For the text-containing cell, return its midpoint in (X, Y) coordinate format. 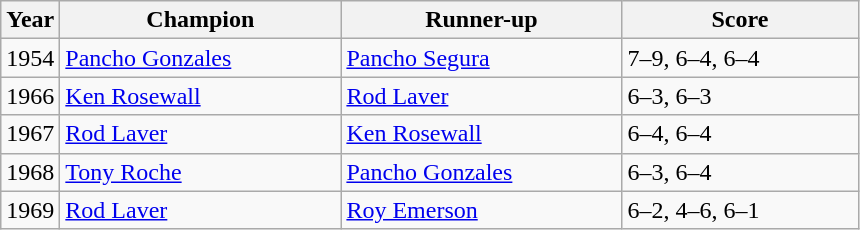
6–4, 6–4 (740, 134)
6–2, 4–6, 6–1 (740, 210)
Champion (200, 20)
1968 (30, 172)
6–3, 6–3 (740, 96)
6–3, 6–4 (740, 172)
Tony Roche (200, 172)
Score (740, 20)
Pancho Segura (482, 58)
1967 (30, 134)
Roy Emerson (482, 210)
1954 (30, 58)
Year (30, 20)
7–9, 6–4, 6–4 (740, 58)
1969 (30, 210)
Runner-up (482, 20)
1966 (30, 96)
